Output the [x, y] coordinate of the center of the cell containing the given text.  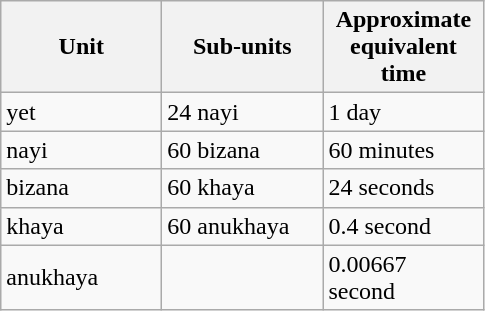
khaya [82, 226]
bizana [82, 188]
60 minutes [404, 150]
0.4 second [404, 226]
0.00667 second [404, 278]
nayi [82, 150]
24 nayi [242, 112]
60 khaya [242, 188]
60 anukhaya [242, 226]
24 seconds [404, 188]
anukhaya [82, 278]
Sub-units [242, 47]
Unit [82, 47]
Approximate equivalent time [404, 47]
1 day [404, 112]
60 bizana [242, 150]
yet [82, 112]
